Return the (X, Y) coordinate for the center point of the cell that contains the specified text.  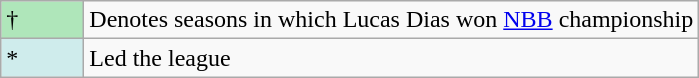
* (42, 58)
Led the league (392, 58)
Denotes seasons in which Lucas Dias won NBB championship (392, 20)
† (42, 20)
